Capture the cell that displays the provided text and extract its (x, y) central coordinate. 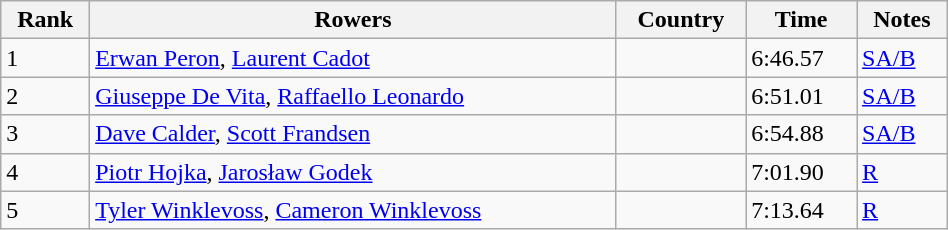
Notes (902, 20)
3 (46, 134)
6:51.01 (802, 96)
Time (802, 20)
4 (46, 172)
2 (46, 96)
5 (46, 210)
Piotr Hojka, Jarosław Godek (353, 172)
Erwan Peron, Laurent Cadot (353, 58)
Dave Calder, Scott Frandsen (353, 134)
Country (681, 20)
6:46.57 (802, 58)
Giuseppe De Vita, Raffaello Leonardo (353, 96)
Tyler Winklevoss, Cameron Winklevoss (353, 210)
6:54.88 (802, 134)
7:13.64 (802, 210)
1 (46, 58)
Rowers (353, 20)
7:01.90 (802, 172)
Rank (46, 20)
